Locate the cell with the specified text and output its (x, y) center coordinate. 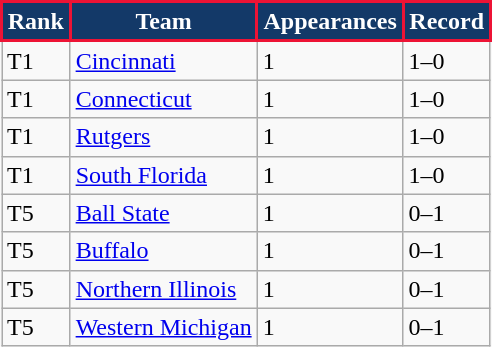
Ball State (164, 213)
Buffalo (164, 251)
Northern Illinois (164, 289)
Rank (36, 22)
Western Michigan (164, 327)
Record (446, 22)
Rutgers (164, 137)
Appearances (330, 22)
South Florida (164, 175)
Connecticut (164, 99)
Team (164, 22)
Cincinnati (164, 60)
